Find where the given text appears and provide that cell's center as [x, y] coordinate. 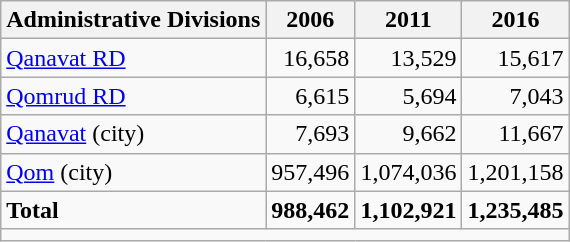
2006 [310, 20]
1,074,036 [408, 172]
1,102,921 [408, 210]
2011 [408, 20]
11,667 [516, 134]
6,615 [310, 96]
7,043 [516, 96]
1,201,158 [516, 172]
Administrative Divisions [134, 20]
15,617 [516, 58]
5,694 [408, 96]
Qanavat RD [134, 58]
1,235,485 [516, 210]
Qom (city) [134, 172]
16,658 [310, 58]
13,529 [408, 58]
Total [134, 210]
9,662 [408, 134]
7,693 [310, 134]
988,462 [310, 210]
Qomrud RD [134, 96]
Qanavat (city) [134, 134]
957,496 [310, 172]
2016 [516, 20]
